Detect which cell encompasses the target text, then output its (x, y) center coordinate. 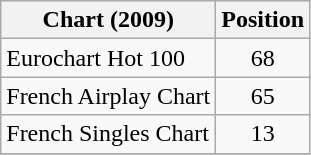
68 (263, 58)
French Singles Chart (108, 134)
Eurochart Hot 100 (108, 58)
French Airplay Chart (108, 96)
Position (263, 20)
Chart (2009) (108, 20)
65 (263, 96)
13 (263, 134)
